Identify which cell holds the provided text, then report its (x, y) central coordinate. 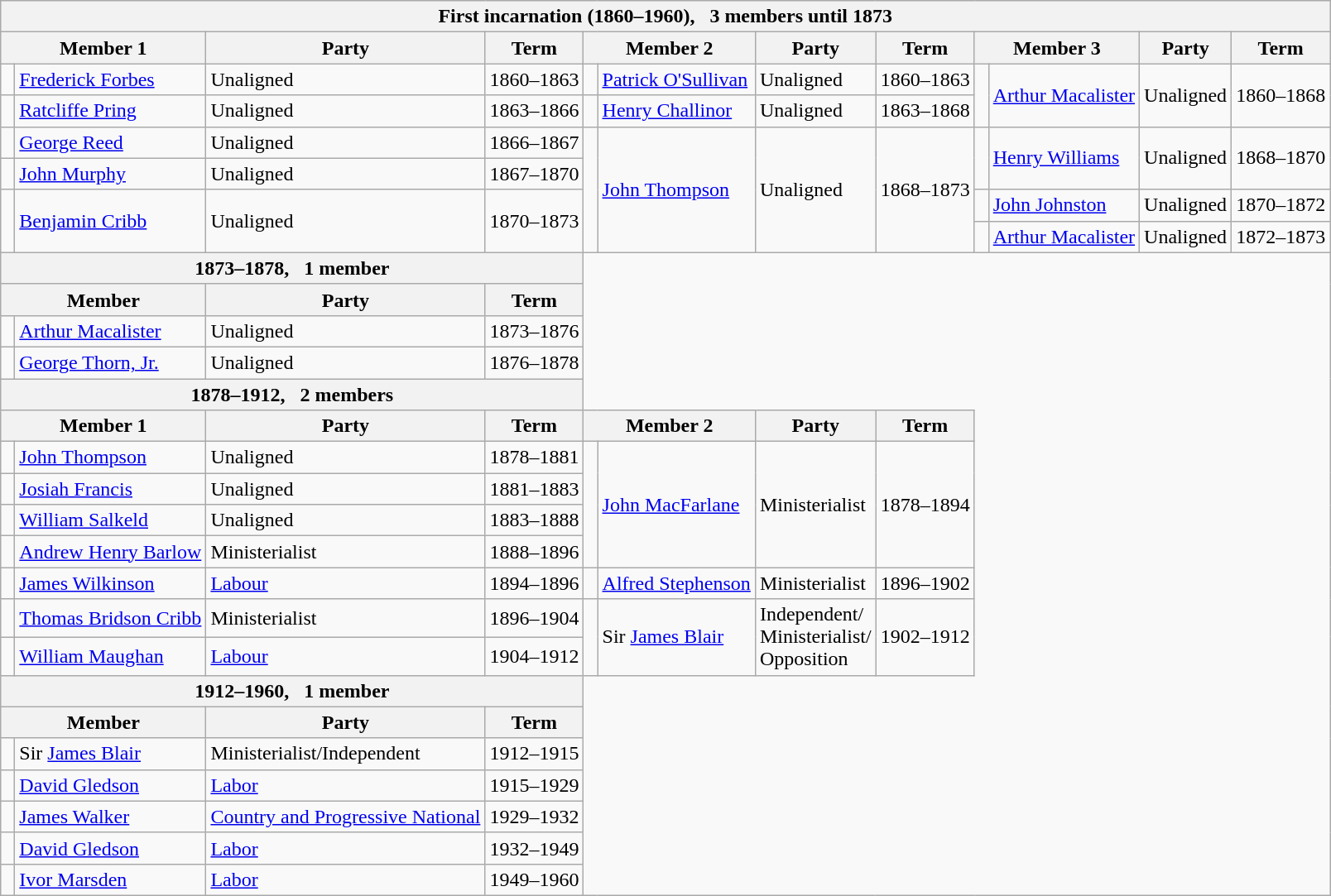
1929–1932 (535, 817)
1860–1868 (1281, 95)
Henry Williams (1064, 158)
1912–1915 (535, 754)
Frederick Forbes (111, 79)
1915–1929 (535, 785)
John MacFarlane (676, 505)
1894–1896 (535, 583)
1863–1868 (925, 111)
William Salkeld (111, 520)
Member 3 (1056, 48)
1870–1873 (535, 221)
1878–1881 (535, 458)
Ministerialist/Independent (346, 754)
1878–1912, 2 members (292, 395)
Patrick O'Sullivan (676, 79)
Thomas Bridson Cribb (111, 618)
1904–1912 (535, 656)
William Maughan (111, 656)
1896–1902 (925, 583)
George Reed (111, 142)
Andrew Henry Barlow (111, 552)
James Walker (111, 817)
1883–1888 (535, 520)
1896–1904 (535, 618)
1867–1870 (535, 174)
1863–1866 (535, 111)
1868–1870 (1281, 158)
1888–1896 (535, 552)
1873–1878, 1 member (292, 268)
James Wilkinson (111, 583)
Josiah Francis (111, 489)
1872–1873 (1281, 237)
1866–1867 (535, 142)
John Johnston (1064, 205)
Ratcliffe Pring (111, 111)
Benjamin Cribb (111, 221)
Country and Progressive National (346, 817)
1932–1949 (535, 848)
George Thorn, Jr. (111, 362)
1868–1873 (925, 189)
1870–1872 (1281, 205)
1873–1876 (535, 331)
1912–1960, 1 member (292, 691)
1878–1894 (925, 505)
Independent/Ministerialist/Opposition (815, 637)
1881–1883 (535, 489)
1949–1960 (535, 879)
Henry Challinor (676, 111)
1902–1912 (925, 637)
First incarnation (1860–1960), 3 members until 1873 (665, 17)
John Murphy (111, 174)
1876–1878 (535, 362)
Ivor Marsden (111, 879)
Alfred Stephenson (676, 583)
